Find where the given text appears and provide that cell's center as (x, y) coordinate. 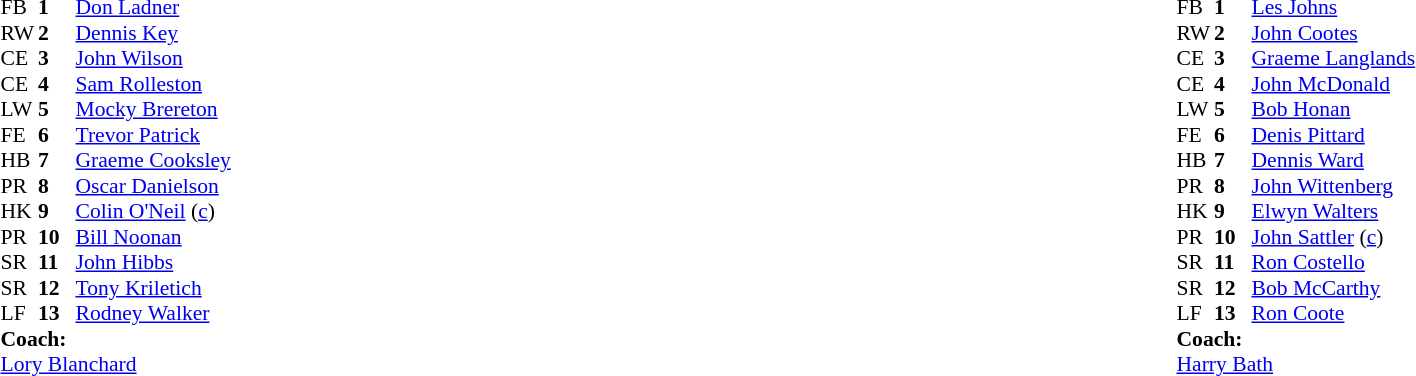
Elwyn Walters (1334, 211)
Dennis Key (154, 33)
Bill Noonan (154, 237)
Graeme Cooksley (154, 161)
John McDonald (1334, 84)
Trevor Patrick (154, 135)
Graeme Langlands (1334, 59)
Dennis Ward (1334, 161)
Denis Pittard (1334, 135)
John Wilson (154, 59)
Ron Coote (1334, 313)
Sam Rolleston (154, 84)
John Sattler (c) (1334, 237)
Rodney Walker (154, 313)
Tony Kriletich (154, 288)
Ron Costello (1334, 263)
John Hibbs (154, 263)
John Cootes (1334, 33)
Mocky Brereton (154, 109)
Bob Honan (1334, 109)
Colin O'Neil (c) (154, 211)
Oscar Danielson (154, 186)
Bob McCarthy (1334, 288)
John Wittenberg (1334, 186)
